Provide the (X, Y) coordinate of the cell's center where the given text is located.  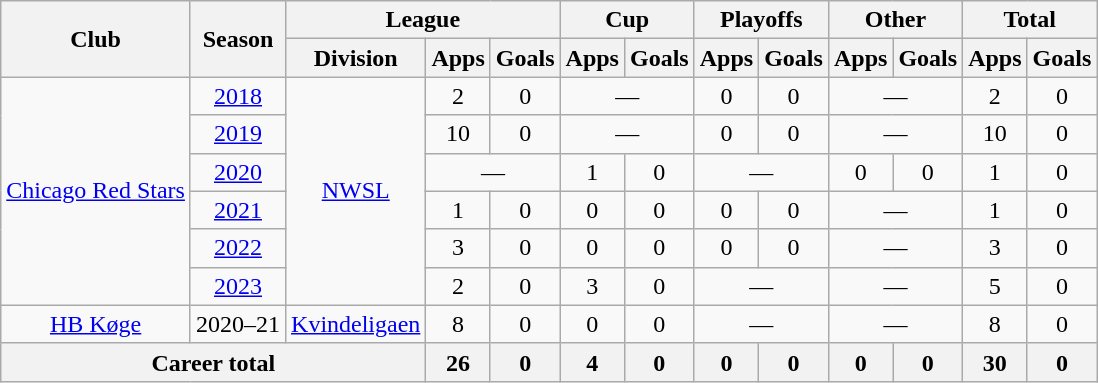
2022 (238, 248)
Total (1030, 20)
Career total (214, 362)
4 (592, 362)
Club (96, 39)
2020–21 (238, 324)
NWSL (356, 191)
Season (238, 39)
2020 (238, 172)
26 (458, 362)
Cup (627, 20)
Division (356, 58)
30 (995, 362)
5 (995, 286)
2023 (238, 286)
Other (895, 20)
2018 (238, 96)
2019 (238, 134)
Playoffs (761, 20)
2021 (238, 210)
Chicago Red Stars (96, 191)
Kvindeligaen (356, 324)
League (424, 20)
HB Køge (96, 324)
